Identify which cell holds the provided text, then report its [x, y] central coordinate. 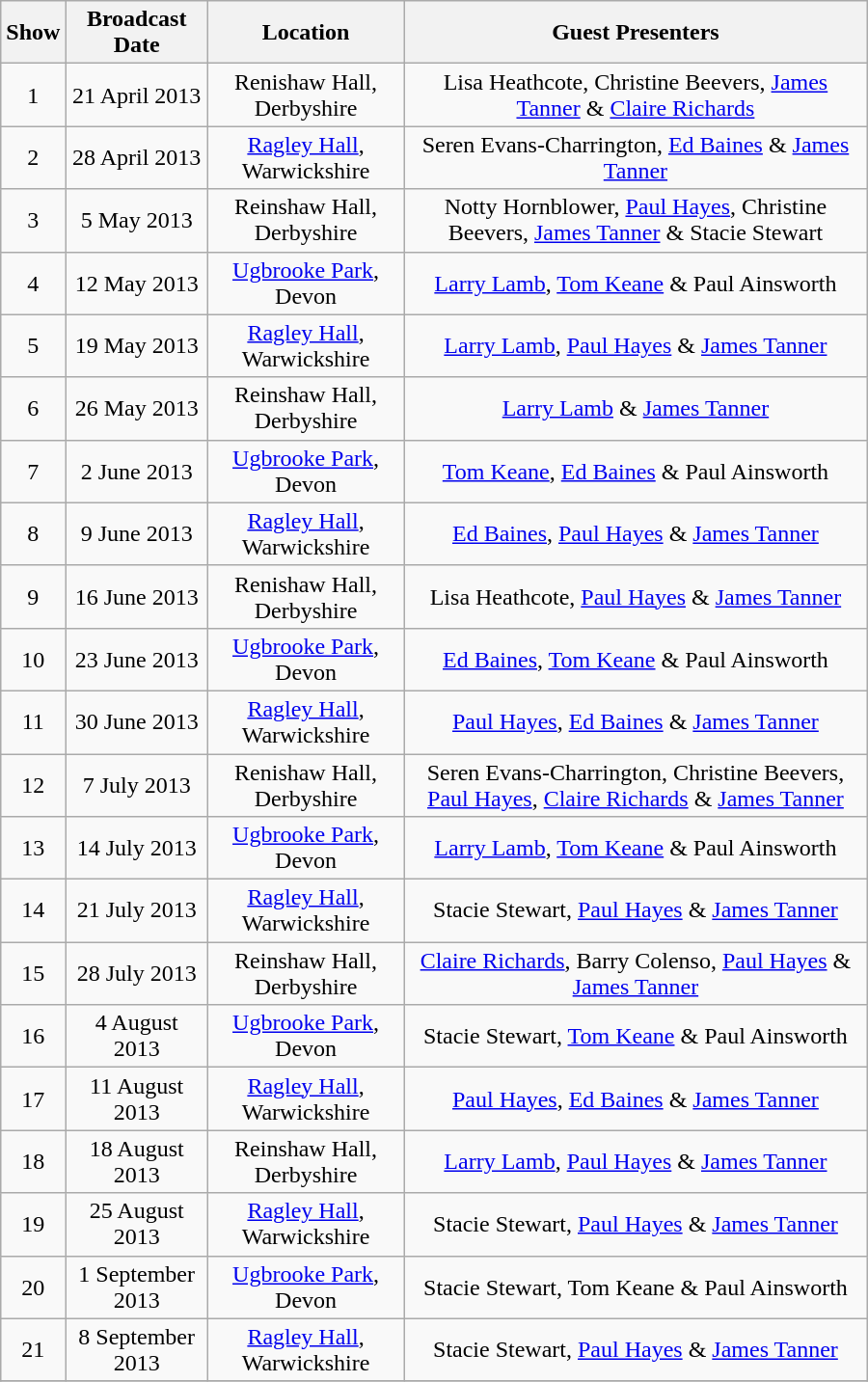
3 [33, 220]
9 [33, 596]
15 [33, 974]
21 [33, 1350]
4 August 2013 [137, 1036]
25 August 2013 [137, 1225]
26 May 2013 [137, 409]
1 September 2013 [137, 1287]
2 [33, 158]
30 June 2013 [137, 721]
20 [33, 1287]
23 June 2013 [137, 660]
17 [33, 1099]
Show [33, 33]
6 [33, 409]
19 [33, 1225]
1 [33, 95]
21 April 2013 [137, 95]
Lisa Heathcote, Paul Hayes & James Tanner [637, 596]
Ed Baines, Paul Hayes & James Tanner [637, 534]
14 July 2013 [137, 849]
Notty Hornblower, Paul Hayes, Christine Beevers, James Tanner & Stacie Stewart [637, 220]
16 June 2013 [137, 596]
12 May 2013 [137, 284]
12 [33, 785]
Tom Keane, Ed Baines & Paul Ainsworth [637, 471]
Claire Richards, Barry Colenso, Paul Hayes & James Tanner [637, 974]
11 August 2013 [137, 1099]
Location [305, 33]
7 [33, 471]
9 June 2013 [137, 534]
28 April 2013 [137, 158]
18 August 2013 [137, 1161]
28 July 2013 [137, 974]
Broadcast Date [137, 33]
18 [33, 1161]
Seren Evans-Charrington, Christine Beevers, Paul Hayes, Claire Richards & James Tanner [637, 785]
8 September 2013 [137, 1350]
8 [33, 534]
11 [33, 721]
5 May 2013 [137, 220]
14 [33, 910]
13 [33, 849]
7 July 2013 [137, 785]
16 [33, 1036]
Larry Lamb & James Tanner [637, 409]
5 [33, 345]
Ed Baines, Tom Keane & Paul Ainsworth [637, 660]
2 June 2013 [137, 471]
19 May 2013 [137, 345]
21 July 2013 [137, 910]
4 [33, 284]
10 [33, 660]
Lisa Heathcote, Christine Beevers, James Tanner & Claire Richards [637, 95]
Guest Presenters [637, 33]
Seren Evans-Charrington, Ed Baines & James Tanner [637, 158]
